Provide the (x, y) coordinate of the cell's center where the given text is located.  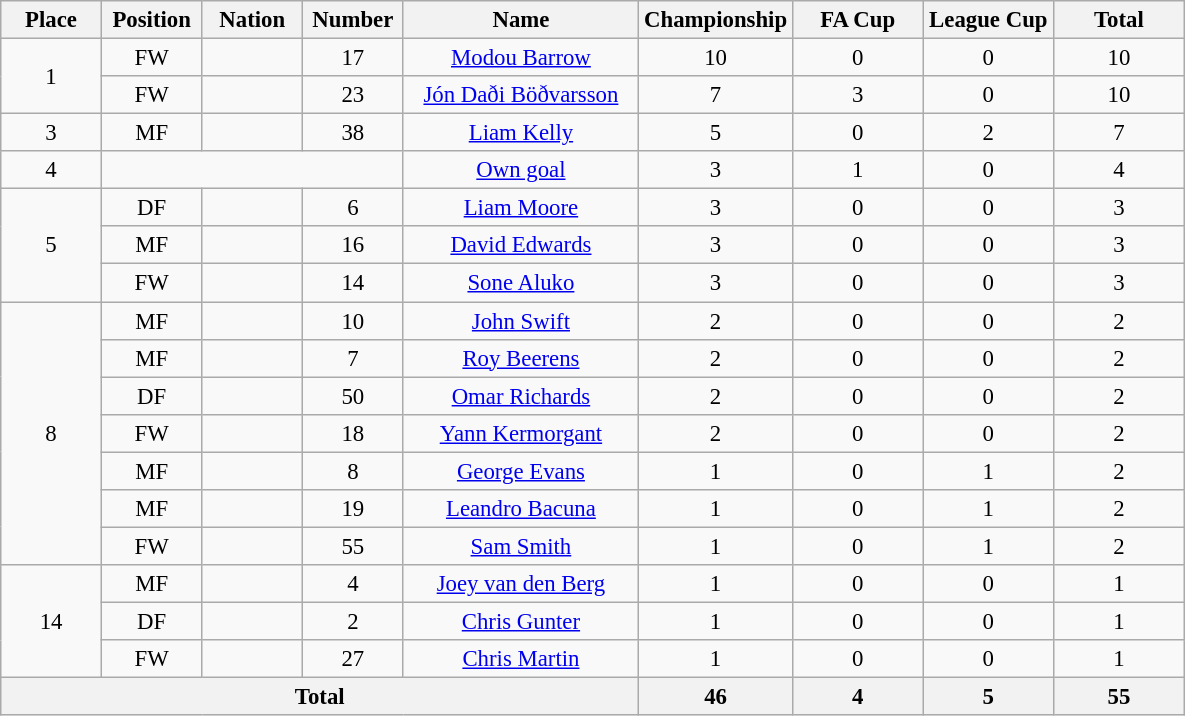
38 (354, 133)
18 (354, 433)
Chris Gunter (521, 621)
16 (354, 245)
Name (521, 20)
Jón Daði Böðvarsson (521, 95)
27 (354, 659)
19 (354, 509)
Liam Kelly (521, 133)
League Cup (988, 20)
23 (354, 95)
David Edwards (521, 245)
17 (354, 58)
Omar Richards (521, 396)
Position (152, 20)
Chris Martin (521, 659)
John Swift (521, 321)
6 (354, 208)
Championship (716, 20)
Liam Moore (521, 208)
FA Cup (858, 20)
Nation (252, 20)
Sam Smith (521, 546)
Own goal (521, 170)
50 (354, 396)
Leandro Bacuna (521, 509)
Sone Aluko (521, 283)
George Evans (521, 471)
Joey van den Berg (521, 584)
Modou Barrow (521, 58)
46 (716, 697)
Place (52, 20)
Roy Beerens (521, 358)
Number (354, 20)
Yann Kermorgant (521, 433)
